Output the [X, Y] coordinate of the center of the cell containing the given text.  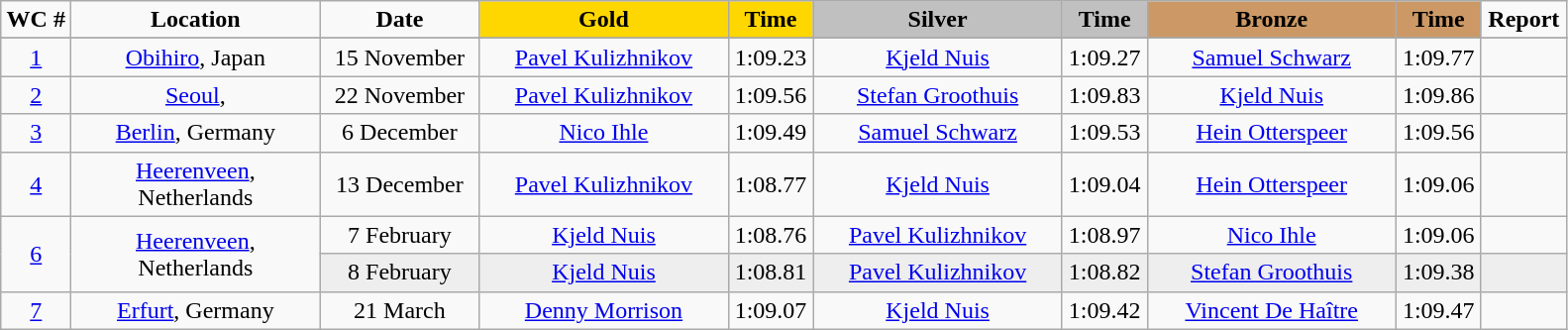
Erfurt, Germany [196, 310]
1:09.77 [1438, 57]
13 December [400, 184]
22 November [400, 95]
Seoul, [196, 95]
3 [36, 133]
1 [36, 57]
Vincent De Haître [1272, 310]
Denny Morrison [604, 310]
21 March [400, 310]
Gold [604, 20]
Date [400, 20]
1:09.86 [1438, 95]
1:09.27 [1104, 57]
15 November [400, 57]
Silver [937, 20]
Obihiro, Japan [196, 57]
7 [36, 310]
4 [36, 184]
1:09.38 [1438, 273]
1:09.07 [771, 310]
6 December [400, 133]
Bronze [1272, 20]
1:09.47 [1438, 310]
1:09.23 [771, 57]
WC # [36, 20]
1:08.97 [1104, 235]
1:09.42 [1104, 310]
7 February [400, 235]
1:09.83 [1104, 95]
1:08.77 [771, 184]
8 February [400, 273]
2 [36, 95]
Report [1523, 20]
1:09.04 [1104, 184]
1:08.81 [771, 273]
1:08.76 [771, 235]
1:09.53 [1104, 133]
1:08.82 [1104, 273]
Berlin, Germany [196, 133]
1:09.49 [771, 133]
Location [196, 20]
6 [36, 254]
